From the cell containing the given text, extract its center point as (x, y) coordinate. 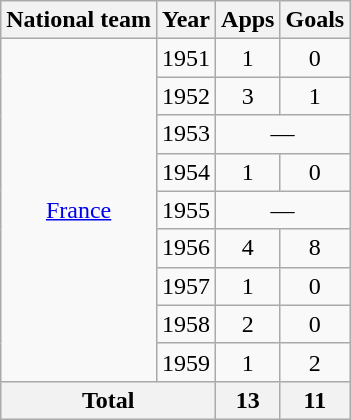
Goals (315, 20)
1959 (186, 362)
Year (186, 20)
France (79, 210)
3 (248, 96)
1953 (186, 134)
Total (108, 400)
8 (315, 248)
1957 (186, 286)
Apps (248, 20)
1958 (186, 324)
1954 (186, 172)
1951 (186, 58)
11 (315, 400)
1952 (186, 96)
13 (248, 400)
National team (79, 20)
1956 (186, 248)
4 (248, 248)
1955 (186, 210)
